Extract the [X, Y] coordinate from the center of the cell holding the provided text.  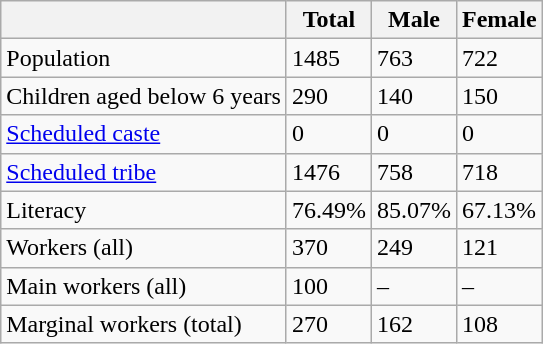
Marginal workers (total) [144, 324]
162 [414, 324]
67.13% [500, 210]
Scheduled caste [144, 134]
150 [500, 96]
100 [328, 286]
1476 [328, 172]
Female [500, 20]
722 [500, 58]
758 [414, 172]
370 [328, 248]
Scheduled tribe [144, 172]
718 [500, 172]
Male [414, 20]
121 [500, 248]
290 [328, 96]
249 [414, 248]
270 [328, 324]
Literacy [144, 210]
Main workers (all) [144, 286]
Total [328, 20]
Population [144, 58]
140 [414, 96]
108 [500, 324]
Children aged below 6 years [144, 96]
763 [414, 58]
76.49% [328, 210]
1485 [328, 58]
85.07% [414, 210]
Workers (all) [144, 248]
